Identify which cell holds the provided text, then report its [X, Y] central coordinate. 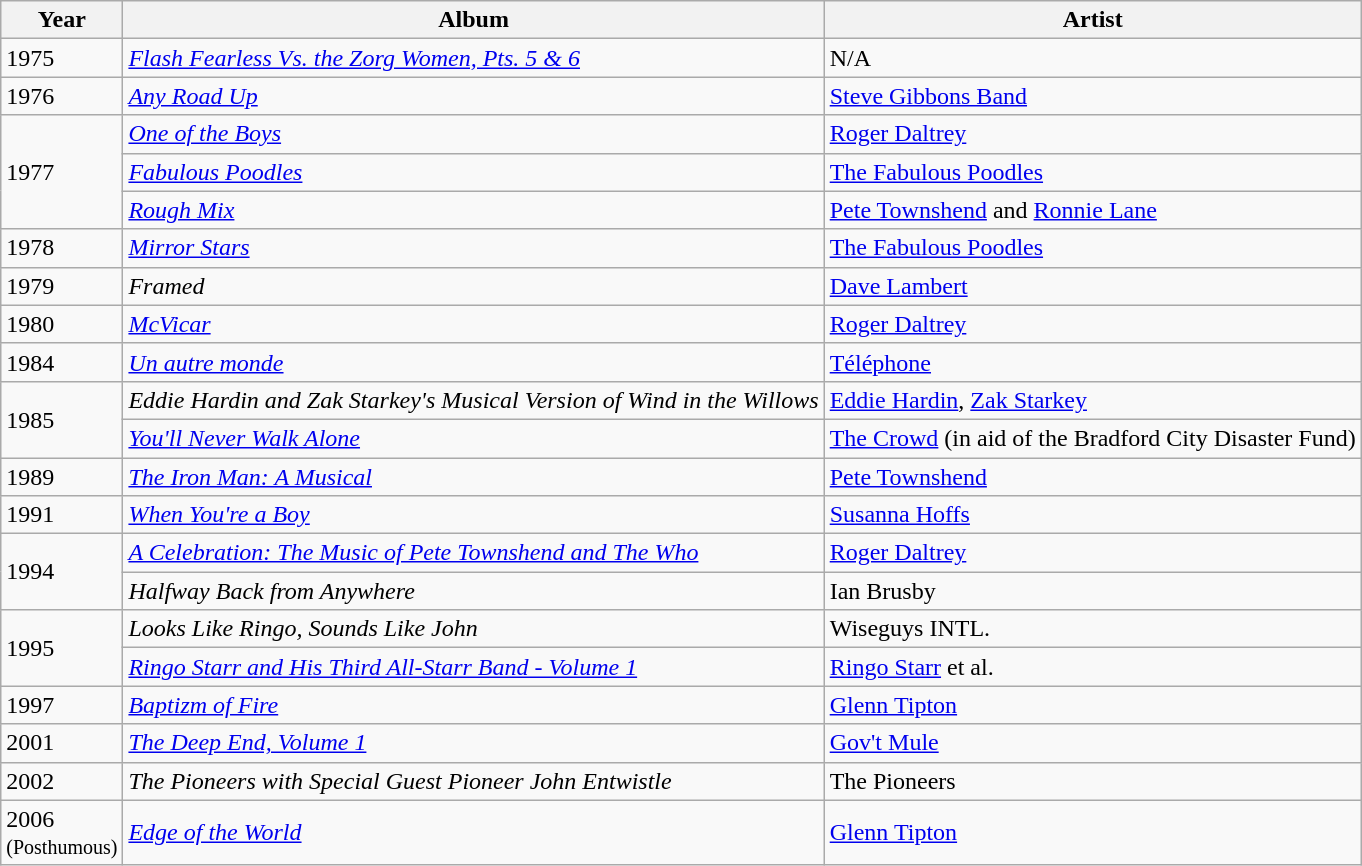
Ringo Starr et al. [1092, 667]
The Iron Man: A Musical [474, 477]
Dave Lambert [1092, 286]
A Celebration: The Music of Pete Townshend and The Who [474, 553]
The Pioneers [1092, 781]
Ringo Starr and His Third All-Starr Band - Volume 1 [474, 667]
Year [62, 20]
1994 [62, 572]
The Pioneers with Special Guest Pioneer John Entwistle [474, 781]
You'll Never Walk Alone [474, 438]
1984 [62, 362]
Album [474, 20]
Pete Townshend and Ronnie Lane [1092, 210]
Mirror Stars [474, 248]
The Deep End, Volume 1 [474, 743]
1975 [62, 58]
Framed [474, 286]
1976 [62, 96]
N/A [1092, 58]
1979 [62, 286]
1980 [62, 324]
Un autre monde [474, 362]
Pete Townshend [1092, 477]
Steve Gibbons Band [1092, 96]
Susanna Hoffs [1092, 515]
Any Road Up [474, 96]
2001 [62, 743]
1989 [62, 477]
Fabulous Poodles [474, 172]
Gov't Mule [1092, 743]
2002 [62, 781]
Téléphone [1092, 362]
One of the Boys [474, 134]
Edge of the World [474, 832]
Rough Mix [474, 210]
When You're a Boy [474, 515]
Wiseguys INTL. [1092, 629]
2006(Posthumous) [62, 832]
The Crowd (in aid of the Bradford City Disaster Fund) [1092, 438]
1997 [62, 705]
Flash Fearless Vs. the Zorg Women, Pts. 5 & 6 [474, 58]
Halfway Back from Anywhere [474, 591]
McVicar [474, 324]
1978 [62, 248]
1977 [62, 172]
1985 [62, 419]
Looks Like Ringo, Sounds Like John [474, 629]
Artist [1092, 20]
Eddie Hardin, Zak Starkey [1092, 400]
1991 [62, 515]
Eddie Hardin and Zak Starkey's Musical Version of Wind in the Willows [474, 400]
Ian Brusby [1092, 591]
1995 [62, 648]
Baptizm of Fire [474, 705]
